Identify which cell holds the provided text, then report its (X, Y) central coordinate. 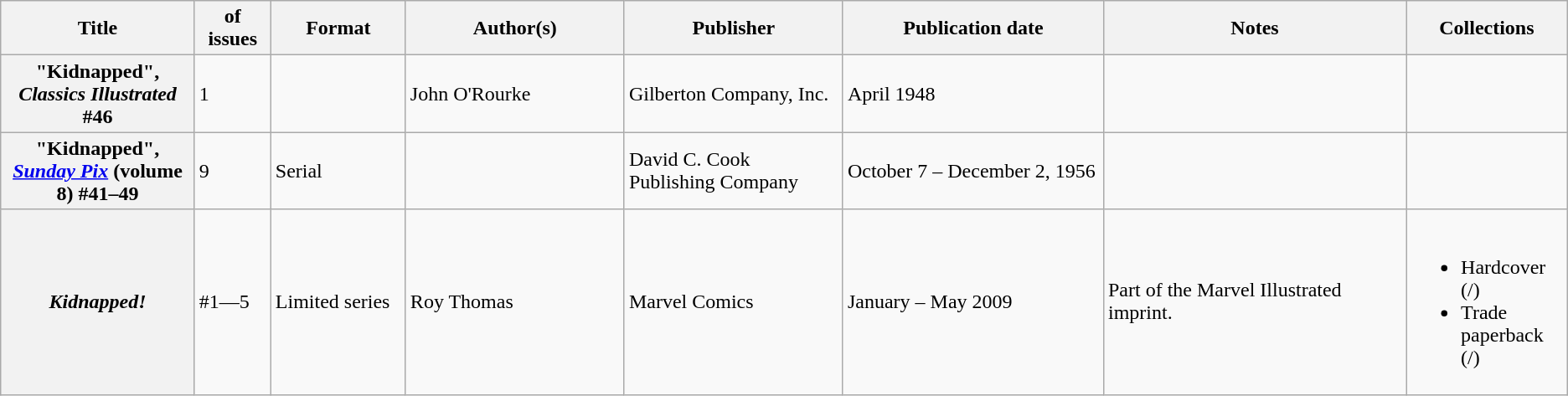
Limited series (338, 301)
Author(s) (514, 28)
Roy Thomas (514, 301)
Kidnapped! (97, 301)
Serial (338, 171)
Publisher (734, 28)
"Kidnapped", Sunday Pix (volume 8) #41–49 (97, 171)
April 1948 (973, 94)
Part of the Marvel Illustrated imprint. (1255, 301)
Notes (1255, 28)
Title (97, 28)
Format (338, 28)
"Kidnapped", Classics Illustrated #46 (97, 94)
John O'Rourke (514, 94)
Publication date (973, 28)
of issues (233, 28)
David C. Cook Publishing Company (734, 171)
Marvel Comics (734, 301)
January – May 2009 (973, 301)
October 7 – December 2, 1956 (973, 171)
Hardcover (/)Trade paperback (/) (1488, 301)
Collections (1488, 28)
Gilberton Company, Inc. (734, 94)
1 (233, 94)
#1—5 (233, 301)
9 (233, 171)
